Extract the (x, y) coordinate from the center of the cell holding the provided text.  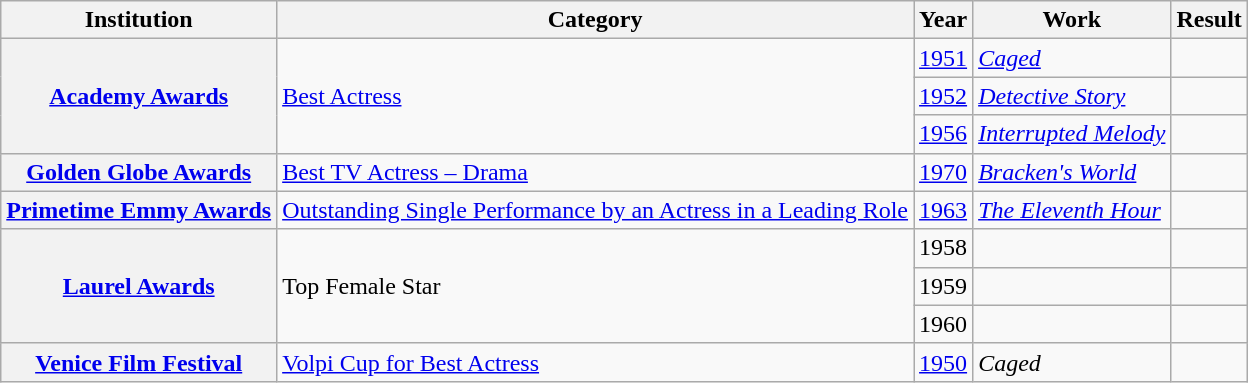
1952 (944, 96)
Best Actress (596, 96)
Venice Film Festival (139, 362)
Top Female Star (596, 286)
Result (1209, 20)
Primetime Emmy Awards (139, 210)
1951 (944, 58)
Volpi Cup for Best Actress (596, 362)
Laurel Awards (139, 286)
Category (596, 20)
Outstanding Single Performance by an Actress in a Leading Role (596, 210)
1970 (944, 172)
1963 (944, 210)
Bracken's World (1072, 172)
Best TV Actress – Drama (596, 172)
Year (944, 20)
Detective Story (1072, 96)
1956 (944, 134)
1960 (944, 324)
Work (1072, 20)
Interrupted Melody (1072, 134)
Academy Awards (139, 96)
The Eleventh Hour (1072, 210)
Golden Globe Awards (139, 172)
Institution (139, 20)
1958 (944, 248)
1959 (944, 286)
1950 (944, 362)
